Identify which cell holds the provided text, then report its (X, Y) central coordinate. 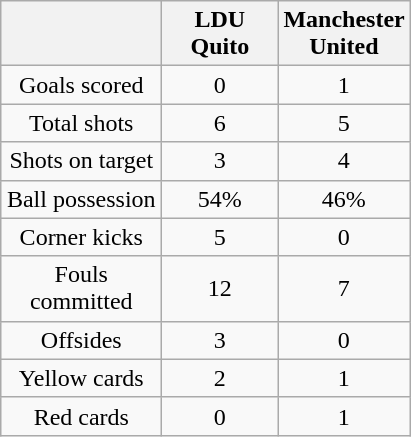
Fouls committed (82, 288)
12 (220, 288)
Red cards (82, 416)
Offsides (82, 340)
54% (220, 199)
46% (344, 199)
Yellow cards (82, 378)
Total shots (82, 123)
7 (344, 288)
Corner kicks (82, 237)
2 (220, 378)
Shots on target (82, 161)
LDU Quito (220, 34)
Manchester United (344, 34)
6 (220, 123)
Ball possession (82, 199)
Goals scored (82, 85)
4 (344, 161)
